Identify which cell holds the provided text, then report its [X, Y] central coordinate. 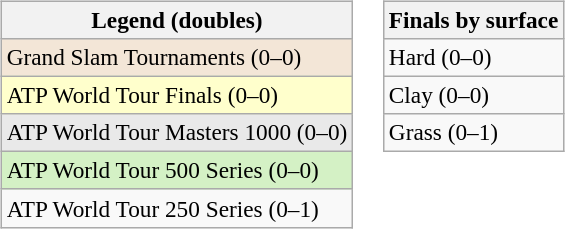
ATP World Tour Masters 1000 (0–0) [176, 133]
Legend (doubles) [176, 20]
ATP World Tour Finals (0–0) [176, 95]
Hard (0–0) [473, 57]
Grass (0–1) [473, 133]
ATP World Tour 500 Series (0–0) [176, 171]
Finals by surface [473, 20]
Clay (0–0) [473, 95]
Grand Slam Tournaments (0–0) [176, 57]
ATP World Tour 250 Series (0–1) [176, 208]
